Detect which cell encompasses the target text, then output its (x, y) center coordinate. 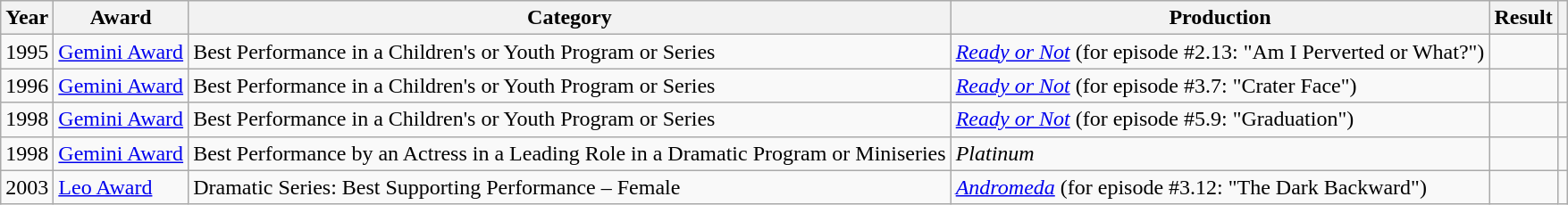
2003 (27, 187)
Production (1220, 18)
Best Performance by an Actress in a Leading Role in a Dramatic Program or Miniseries (570, 153)
1996 (27, 86)
Dramatic Series: Best Supporting Performance – Female (570, 187)
Year (27, 18)
Andromeda (for episode #3.12: "The Dark Backward") (1220, 187)
Award (122, 18)
Ready or Not (for episode #2.13: "Am I Perverted or What?") (1220, 52)
1995 (27, 52)
Category (570, 18)
Ready or Not (for episode #3.7: "Crater Face") (1220, 86)
Ready or Not (for episode #5.9: "Graduation") (1220, 119)
Result (1523, 18)
Leo Award (122, 187)
Platinum (1220, 153)
